Identify which cell holds the provided text, then report its (x, y) central coordinate. 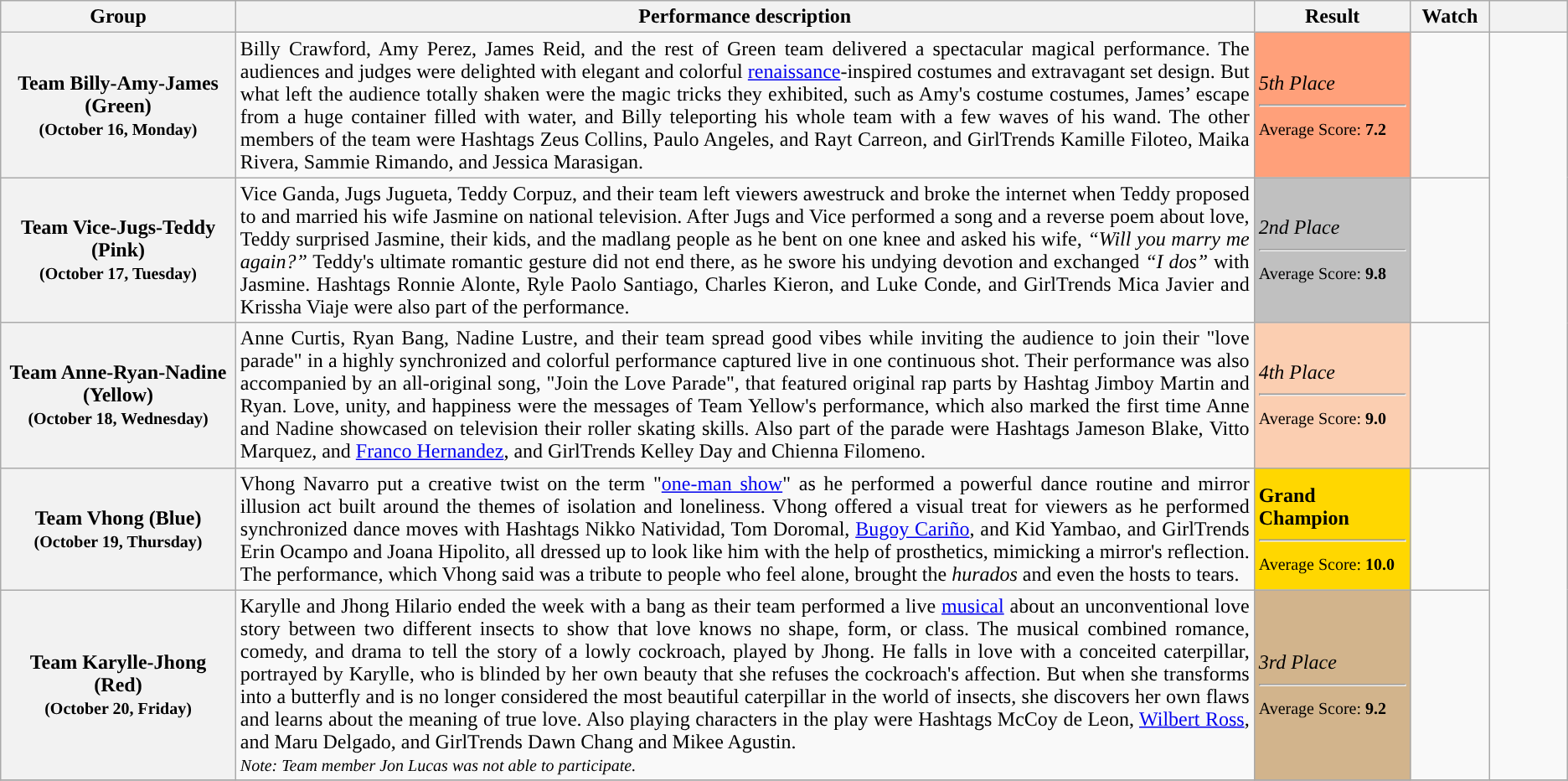
5th PlaceAverage Score: 7.2 (1332, 106)
Team Billy-Amy-James (Green)(October 16, Monday) (119, 106)
Grand ChampionAverage Score: 10.0 (1332, 529)
Team Karylle-Jhong (Red)(October 20, Friday) (119, 685)
Performance description (745, 17)
Team Vice-Jugs-Teddy (Pink)(October 17, Tuesday) (119, 250)
3rd PlaceAverage Score: 9.2 (1332, 685)
Team Vhong (Blue)(October 19, Thursday) (119, 529)
Group (119, 17)
2nd PlaceAverage Score: 9.8 (1332, 250)
4th PlaceAverage Score: 9.0 (1332, 396)
Watch (1450, 17)
Team Anne-Ryan-Nadine (Yellow)(October 18, Wednesday) (119, 396)
Result (1332, 17)
